Scan for the cell matching the given text and deliver its [x, y] coordinate at center. 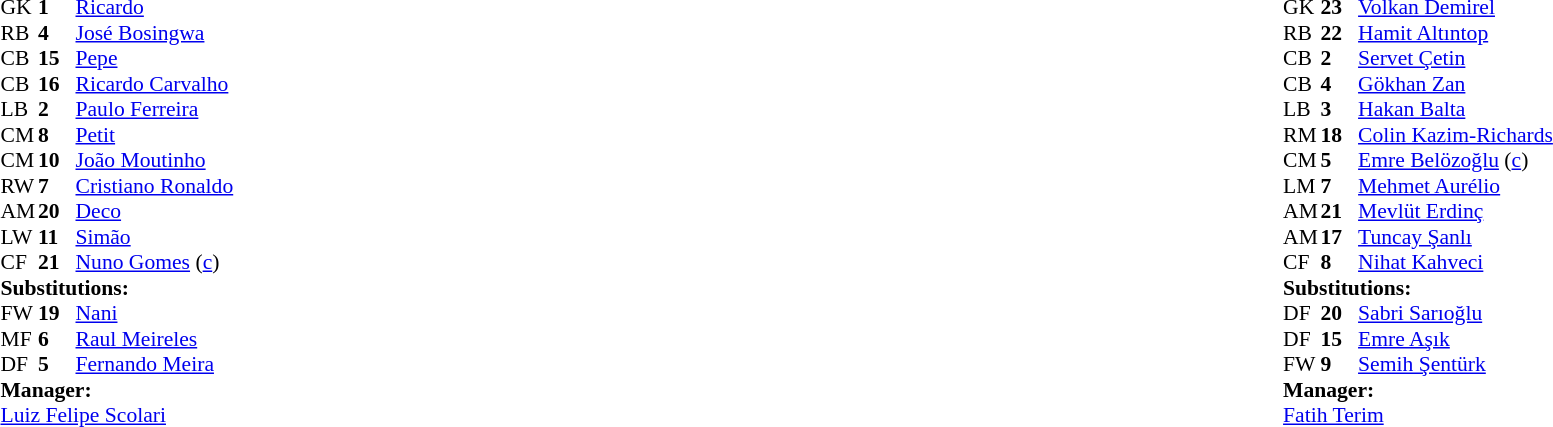
Emre Belözoğlu (c) [1456, 161]
RM [1302, 135]
RW [19, 186]
22 [1340, 33]
18 [1340, 135]
Servet Çetin [1456, 59]
19 [57, 313]
Raul Meireles [155, 339]
MF [19, 339]
Emre Aşık [1456, 339]
Hamit Altıntop [1456, 33]
9 [1340, 365]
LW [19, 237]
Nihat Kahveci [1456, 263]
Deco [155, 211]
Simão [155, 237]
LM [1302, 186]
José Bosingwa [155, 33]
Cristiano Ronaldo [155, 186]
Ricardo Carvalho [155, 84]
Paulo Ferreira [155, 109]
Colin Kazim-Richards [1456, 135]
17 [1340, 237]
Sabri Sarıoğlu [1456, 313]
6 [57, 339]
João Moutinho [155, 161]
Nani [155, 313]
Fernando Meira [155, 365]
Mehmet Aurélio [1456, 186]
Gökhan Zan [1456, 84]
16 [57, 84]
Tuncay Şanlı [1456, 237]
Hakan Balta [1456, 109]
Petit [155, 135]
10 [57, 161]
11 [57, 237]
Nuno Gomes (c) [155, 263]
Mevlüt Erdinç [1456, 211]
Pepe [155, 59]
Semih Şentürk [1456, 365]
3 [1340, 109]
